Return [X, Y] of the center of cell containing provided text 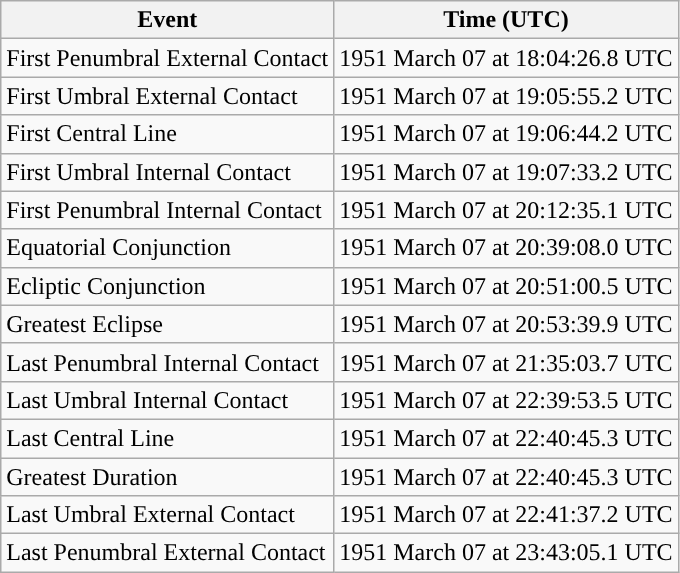
Last Penumbral External Contact [168, 553]
Last Umbral Internal Contact [168, 400]
First Penumbral Internal Contact [168, 210]
1951 March 07 at 20:12:35.1 UTC [506, 210]
First Central Line [168, 134]
1951 March 07 at 18:04:26.8 UTC [506, 58]
Greatest Duration [168, 477]
Last Central Line [168, 438]
Time (UTC) [506, 20]
Last Penumbral Internal Contact [168, 362]
1951 March 07 at 19:07:33.2 UTC [506, 172]
Event [168, 20]
1951 March 07 at 19:05:55.2 UTC [506, 96]
1951 March 07 at 20:51:00.5 UTC [506, 286]
1951 March 07 at 22:39:53.5 UTC [506, 400]
Greatest Eclipse [168, 324]
First Umbral Internal Contact [168, 172]
Equatorial Conjunction [168, 248]
Ecliptic Conjunction [168, 286]
Last Umbral External Contact [168, 515]
1951 March 07 at 20:39:08.0 UTC [506, 248]
First Umbral External Contact [168, 96]
1951 March 07 at 20:53:39.9 UTC [506, 324]
1951 March 07 at 21:35:03.7 UTC [506, 362]
1951 March 07 at 19:06:44.2 UTC [506, 134]
1951 March 07 at 23:43:05.1 UTC [506, 553]
1951 March 07 at 22:41:37.2 UTC [506, 515]
First Penumbral External Contact [168, 58]
